Determine the (X, Y) coordinate at the center of the cell enclosing the given text.  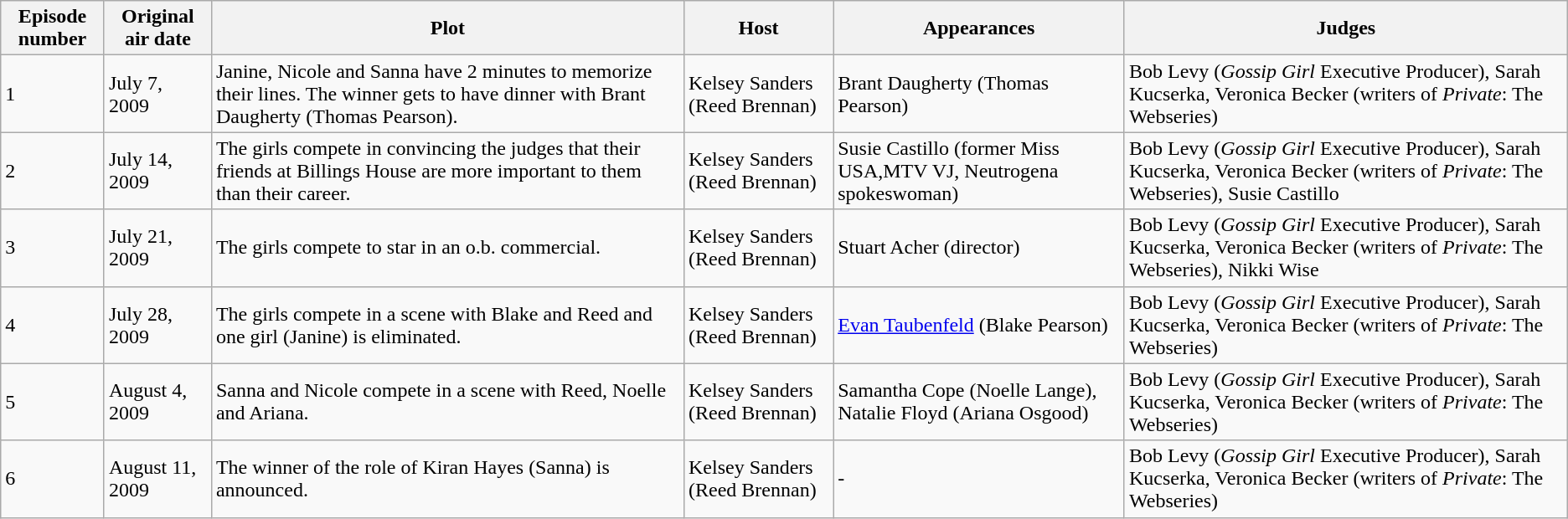
Susie Castillo (former Miss USA,MTV VJ, Neutrogena spokeswoman) (979, 171)
Bob Levy (Gossip Girl Executive Producer), Sarah Kucserka, Veronica Becker (writers of Private: The Webseries), Susie Castillo (1345, 171)
August 11, 2009 (157, 479)
Sanna and Nicole compete in a scene with Reed, Noelle and Ariana. (447, 402)
1 (53, 94)
Janine, Nicole and Sanna have 2 minutes to memorize their lines. The winner gets to have dinner with Brant Daugherty (Thomas Pearson). (447, 94)
July 21, 2009 (157, 248)
4 (53, 325)
The girls compete in a scene with Blake and Reed and one girl (Janine) is eliminated. (447, 325)
- (979, 479)
The girls compete to star in an o.b. commercial. (447, 248)
6 (53, 479)
August 4, 2009 (157, 402)
Plot (447, 28)
July 7, 2009 (157, 94)
Original air date (157, 28)
The winner of the role of Kiran Hayes (Sanna) is announced. (447, 479)
Brant Daugherty (Thomas Pearson) (979, 94)
Evan Taubenfeld (Blake Pearson) (979, 325)
July 14, 2009 (157, 171)
Bob Levy (Gossip Girl Executive Producer), Sarah Kucserka, Veronica Becker (writers of Private: The Webseries), Nikki Wise (1345, 248)
3 (53, 248)
The girls compete in convincing the judges that their friends at Billings House are more important to them than their career. (447, 171)
Appearances (979, 28)
Judges (1345, 28)
5 (53, 402)
2 (53, 171)
Episode number (53, 28)
Host (758, 28)
July 28, 2009 (157, 325)
Samantha Cope (Noelle Lange), Natalie Floyd (Ariana Osgood) (979, 402)
Stuart Acher (director) (979, 248)
